Pinpoint the cell where the given text exists, returning its (X, Y) midpoint coordinate. 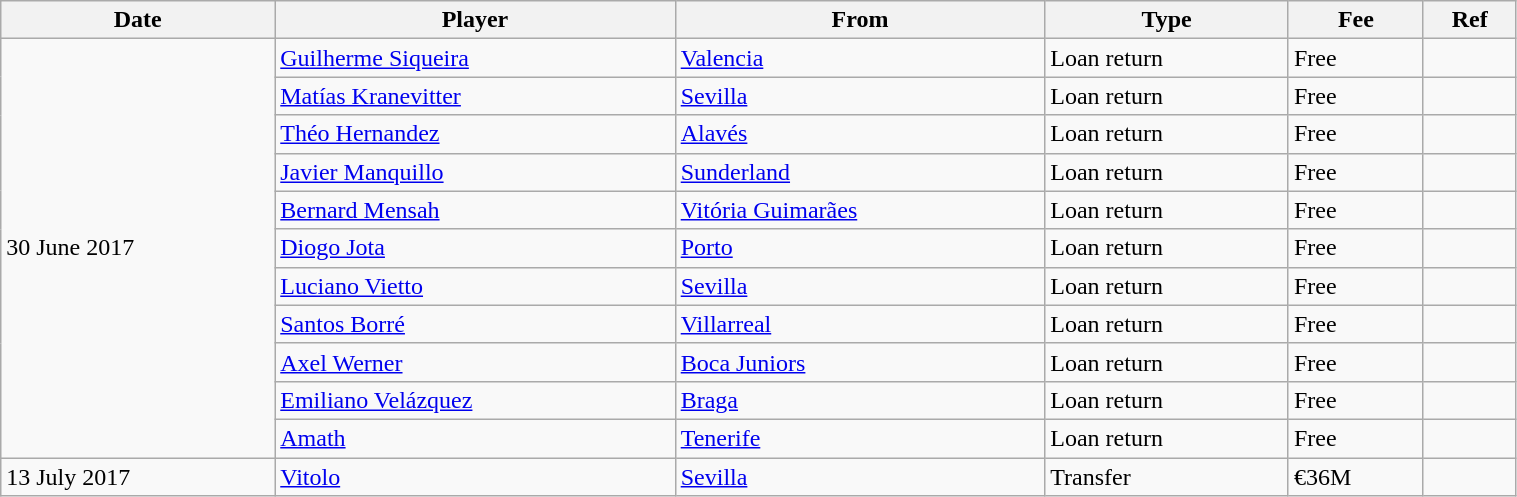
Axel Werner (475, 362)
From (860, 20)
Valencia (860, 58)
Porto (860, 248)
Guilherme Siqueira (475, 58)
Emiliano Velázquez (475, 400)
13 July 2017 (138, 477)
Alavés (860, 134)
Javier Manquillo (475, 172)
Luciano Vietto (475, 286)
30 June 2017 (138, 248)
Diogo Jota (475, 248)
Date (138, 20)
Fee (1356, 20)
Bernard Mensah (475, 210)
Sunderland (860, 172)
Matías Kranevitter (475, 96)
Braga (860, 400)
Player (475, 20)
Type (1167, 20)
Villarreal (860, 324)
Santos Borré (475, 324)
Amath (475, 438)
Tenerife (860, 438)
Boca Juniors (860, 362)
Vitória Guimarães (860, 210)
Transfer (1167, 477)
Ref (1470, 20)
Théo Hernandez (475, 134)
€36M (1356, 477)
Vitolo (475, 477)
